From the cell containing the given text, extract its center point as (x, y) coordinate. 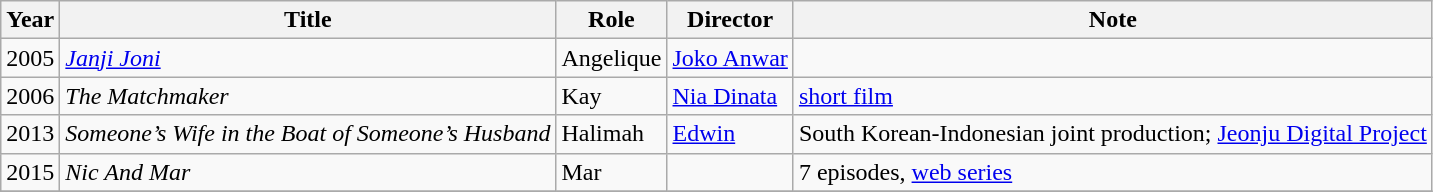
Title (308, 20)
Director (730, 20)
Someone’s Wife in the Boat of Someone’s Husband (308, 134)
The Matchmaker (308, 96)
2005 (30, 58)
Nia Dinata (730, 96)
2006 (30, 96)
Year (30, 20)
Nic And Mar (308, 172)
7 episodes, web series (1112, 172)
Note (1112, 20)
Joko Anwar (730, 58)
Angelique (612, 58)
2013 (30, 134)
Role (612, 20)
2015 (30, 172)
Halimah (612, 134)
short film (1112, 96)
Mar (612, 172)
Kay (612, 96)
South Korean-Indonesian joint production; Jeonju Digital Project (1112, 134)
Edwin (730, 134)
Janji Joni (308, 58)
